For the text-containing cell, return its midpoint in (X, Y) coordinate format. 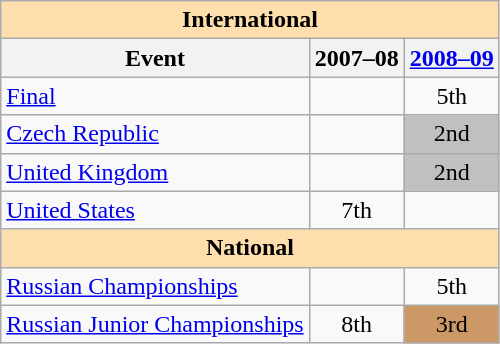
2007–08 (356, 58)
Event (155, 58)
Russian Championships (155, 286)
Russian Junior Championships (155, 324)
3rd (452, 324)
8th (356, 324)
United Kingdom (155, 172)
7th (356, 210)
Czech Republic (155, 134)
National (250, 248)
United States (155, 210)
2008–09 (452, 58)
International (250, 20)
Final (155, 96)
